Scan for the cell matching the given text and deliver its [x, y] coordinate at center. 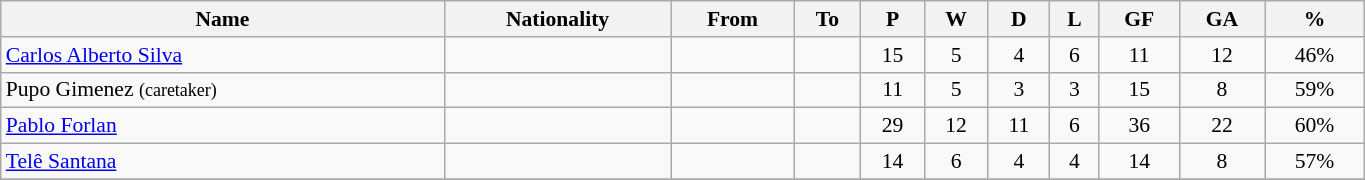
57% [1315, 162]
To [828, 19]
59% [1315, 90]
Carlos Alberto Silva [222, 55]
P [893, 19]
Pablo Forlan [222, 126]
22 [1222, 126]
GF [1139, 19]
Pupo Gimenez (caretaker) [222, 90]
L [1074, 19]
GA [1222, 19]
W [956, 19]
D [1019, 19]
Name [222, 19]
Nationality [558, 19]
Telê Santana [222, 162]
46% [1315, 55]
From [732, 19]
29 [893, 126]
36 [1139, 126]
60% [1315, 126]
% [1315, 19]
